From the cell containing the given text, extract its center point as [X, Y] coordinate. 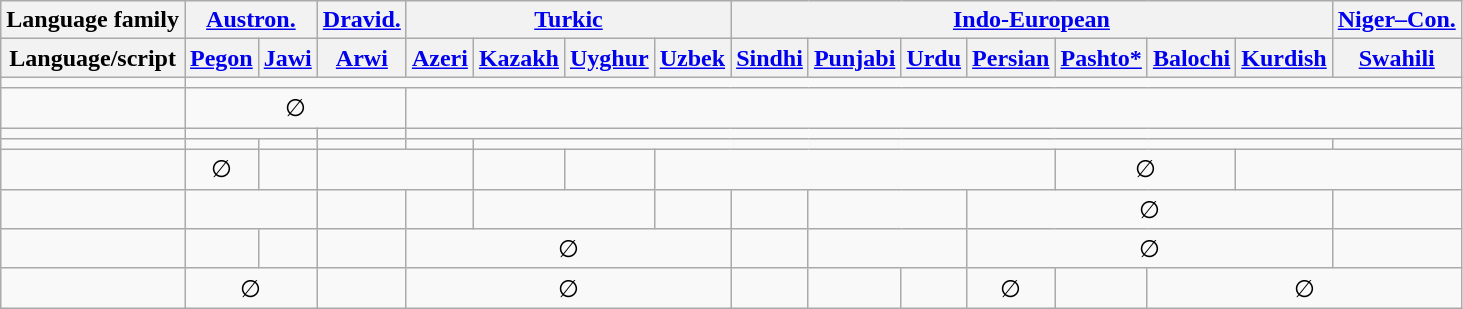
Kazakh [518, 58]
Punjabi [854, 58]
Azeri [440, 58]
Indo-European [1032, 20]
Jawi [288, 58]
Uyghur [609, 58]
Sindhi [770, 58]
Language family [93, 20]
Dravid. [362, 20]
Uzbek [692, 58]
Turkic [568, 20]
Language/script [93, 58]
Persian [1011, 58]
Pashto* [1101, 58]
Balochi [1191, 58]
Arwi [362, 58]
Pegon [221, 58]
Kurdish [1284, 58]
Swahili [1396, 58]
Niger–Con. [1396, 20]
Urdu [934, 58]
Austron. [250, 20]
